Provide the [x, y] coordinate of the cell's center where the given text is located.  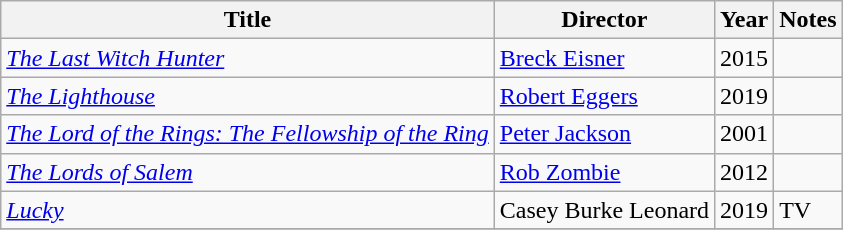
The Last Witch Hunter [248, 58]
Title [248, 20]
Year [744, 20]
Breck Eisner [604, 58]
Notes [808, 20]
2012 [744, 172]
The Lords of Salem [248, 172]
Casey Burke Leonard [604, 210]
Rob Zombie [604, 172]
Peter Jackson [604, 134]
Director [604, 20]
TV [808, 210]
2015 [744, 58]
Robert Eggers [604, 96]
The Lighthouse [248, 96]
Lucky [248, 210]
The Lord of the Rings: The Fellowship of the Ring [248, 134]
2001 [744, 134]
